Identify which cell holds the provided text, then report its [X, Y] central coordinate. 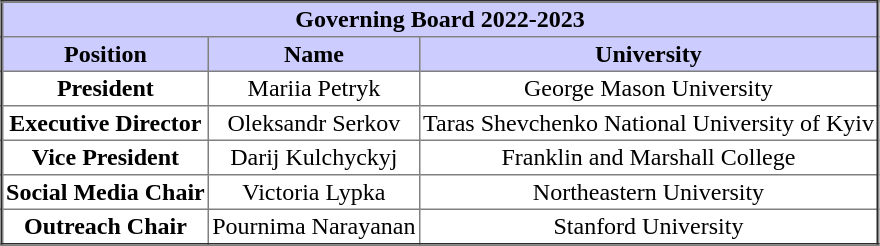
University [648, 54]
Social Media Chair [106, 192]
Mariia Petryk [314, 88]
Darij Kulchyckyj [314, 157]
Outreach Chair [106, 226]
Victoria Lypka [314, 192]
Pournima Narayanan [314, 226]
Oleksandr Serkov [314, 123]
President [106, 88]
Executive Director [106, 123]
Northeastern University [648, 192]
Position [106, 54]
Vice President [106, 157]
Taras Shevchenko National University of Kyiv [648, 123]
Franklin and Marshall College [648, 157]
George Mason University [648, 88]
Governing Board 2022-2023 [440, 20]
Stanford University [648, 226]
Name [314, 54]
